Determine the (x, y) coordinate at the center of the cell enclosing the given text.  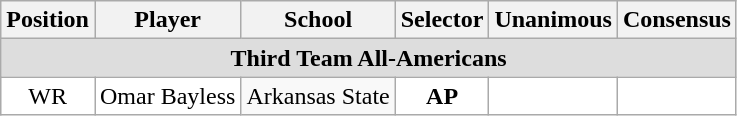
Unanimous (553, 20)
Player (167, 20)
Omar Bayless (167, 96)
Third Team All-Americans (369, 58)
Arkansas State (318, 96)
School (318, 20)
Consensus (676, 20)
Position (48, 20)
Selector (442, 20)
AP (442, 96)
WR (48, 96)
